Find where the given text appears and provide that cell's center as (X, Y) coordinate. 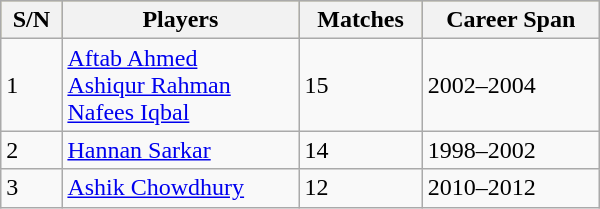
Matches (360, 20)
Aftab AhmedAshiqur RahmanNafees Iqbal (180, 85)
Ashik Chowdhury (180, 188)
3 (32, 188)
Players (180, 20)
1 (32, 85)
2 (32, 150)
2010–2012 (510, 188)
12 (360, 188)
S/N (32, 20)
2002–2004 (510, 85)
Hannan Sarkar (180, 150)
14 (360, 150)
1998–2002 (510, 150)
Career Span (510, 20)
15 (360, 85)
